Find where the given text appears and provide that cell's center as (X, Y) coordinate. 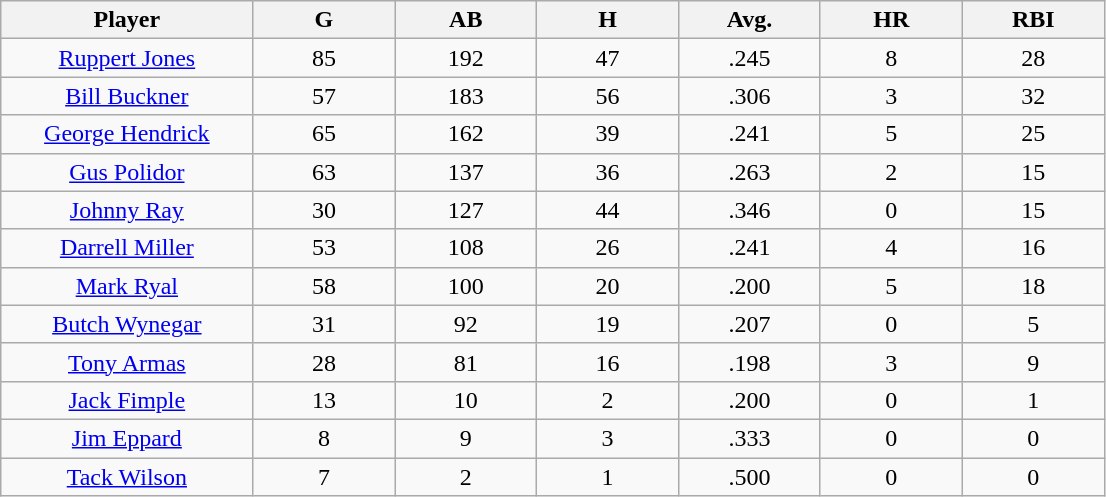
Bill Buckner (127, 96)
.333 (750, 438)
Ruppert Jones (127, 58)
HR (891, 20)
26 (608, 248)
183 (466, 96)
.263 (750, 172)
32 (1033, 96)
19 (608, 324)
Player (127, 20)
63 (324, 172)
18 (1033, 286)
44 (608, 210)
31 (324, 324)
39 (608, 134)
57 (324, 96)
4 (891, 248)
.306 (750, 96)
.245 (750, 58)
53 (324, 248)
George Hendrick (127, 134)
58 (324, 286)
127 (466, 210)
36 (608, 172)
Johnny Ray (127, 210)
100 (466, 286)
Tack Wilson (127, 477)
30 (324, 210)
Jim Eppard (127, 438)
47 (608, 58)
H (608, 20)
AB (466, 20)
Darrell Miller (127, 248)
162 (466, 134)
G (324, 20)
.500 (750, 477)
RBI (1033, 20)
25 (1033, 134)
.207 (750, 324)
92 (466, 324)
Butch Wynegar (127, 324)
56 (608, 96)
Mark Ryal (127, 286)
Jack Fimple (127, 400)
10 (466, 400)
Gus Polidor (127, 172)
13 (324, 400)
Tony Armas (127, 362)
.198 (750, 362)
20 (608, 286)
192 (466, 58)
108 (466, 248)
85 (324, 58)
7 (324, 477)
81 (466, 362)
.346 (750, 210)
65 (324, 134)
137 (466, 172)
Avg. (750, 20)
